Pinpoint the cell where the given text exists, returning its [x, y] midpoint coordinate. 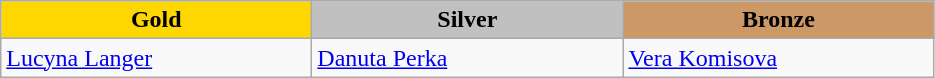
Vera Komisova [778, 58]
Silver [468, 20]
Bronze [778, 20]
Gold [156, 20]
Danuta Perka [468, 58]
Lucyna Langer [156, 58]
